Scan for the cell matching the given text and deliver its (x, y) coordinate at center. 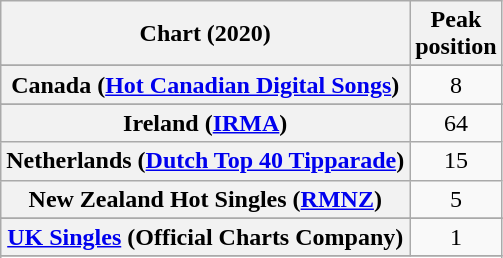
15 (456, 161)
Chart (2020) (206, 34)
1 (456, 237)
Canada (Hot Canadian Digital Songs) (206, 85)
64 (456, 123)
Peakposition (456, 34)
5 (456, 199)
Ireland (IRMA) (206, 123)
New Zealand Hot Singles (RMNZ) (206, 199)
8 (456, 85)
Netherlands (Dutch Top 40 Tipparade) (206, 161)
UK Singles (Official Charts Company) (206, 237)
